Return (x, y) of the center of cell containing provided text 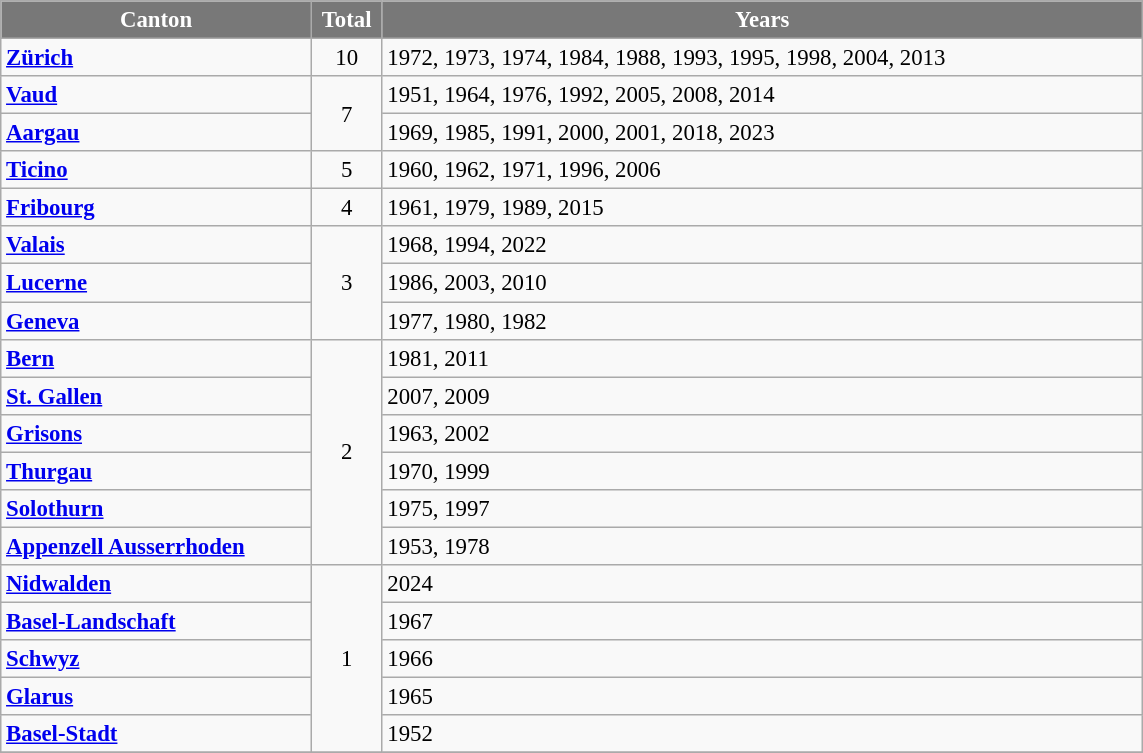
2 (346, 452)
2024 (762, 584)
Nidwalden (156, 584)
Grisons (156, 433)
1981, 2011 (762, 358)
10 (346, 58)
Lucerne (156, 283)
4 (346, 208)
1952 (762, 734)
1963, 2002 (762, 433)
St. Gallen (156, 396)
Solothurn (156, 509)
Basel-Stadt (156, 734)
Zürich (156, 58)
Total (346, 20)
Aargau (156, 133)
Basel-Landschaft (156, 621)
1951, 1964, 1976, 1992, 2005, 2008, 2014 (762, 95)
1 (346, 659)
1972, 1973, 1974, 1984, 1988, 1993, 1995, 1998, 2004, 2013 (762, 58)
1975, 1997 (762, 509)
Schwyz (156, 659)
1970, 1999 (762, 471)
2007, 2009 (762, 396)
Glarus (156, 697)
Valais (156, 245)
Bern (156, 358)
1968, 1994, 2022 (762, 245)
1967 (762, 621)
1966 (762, 659)
1961, 1979, 1989, 2015 (762, 208)
1969, 1985, 1991, 2000, 2001, 2018, 2023 (762, 133)
1965 (762, 697)
Geneva (156, 321)
7 (346, 114)
1953, 1978 (762, 546)
Ticino (156, 170)
Vaud (156, 95)
Thurgau (156, 471)
1960, 1962, 1971, 1996, 2006 (762, 170)
1986, 2003, 2010 (762, 283)
Canton (156, 20)
1977, 1980, 1982 (762, 321)
5 (346, 170)
Fribourg (156, 208)
Years (762, 20)
Appenzell Ausserrhoden (156, 546)
3 (346, 282)
